Detect which cell encompasses the target text, then output its [x, y] center coordinate. 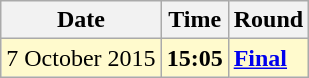
Final [268, 58]
Time [194, 20]
7 October 2015 [81, 58]
Round [268, 20]
Date [81, 20]
15:05 [194, 58]
